Search for the cell housing the specified text and yield its [X, Y] center coordinate. 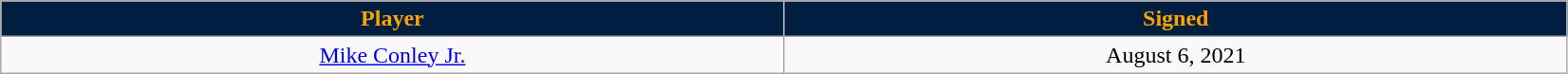
August 6, 2021 [1175, 55]
Signed [1175, 19]
Mike Conley Jr. [393, 55]
Player [393, 19]
